Find where the given text appears and provide that cell's center as [X, Y] coordinate. 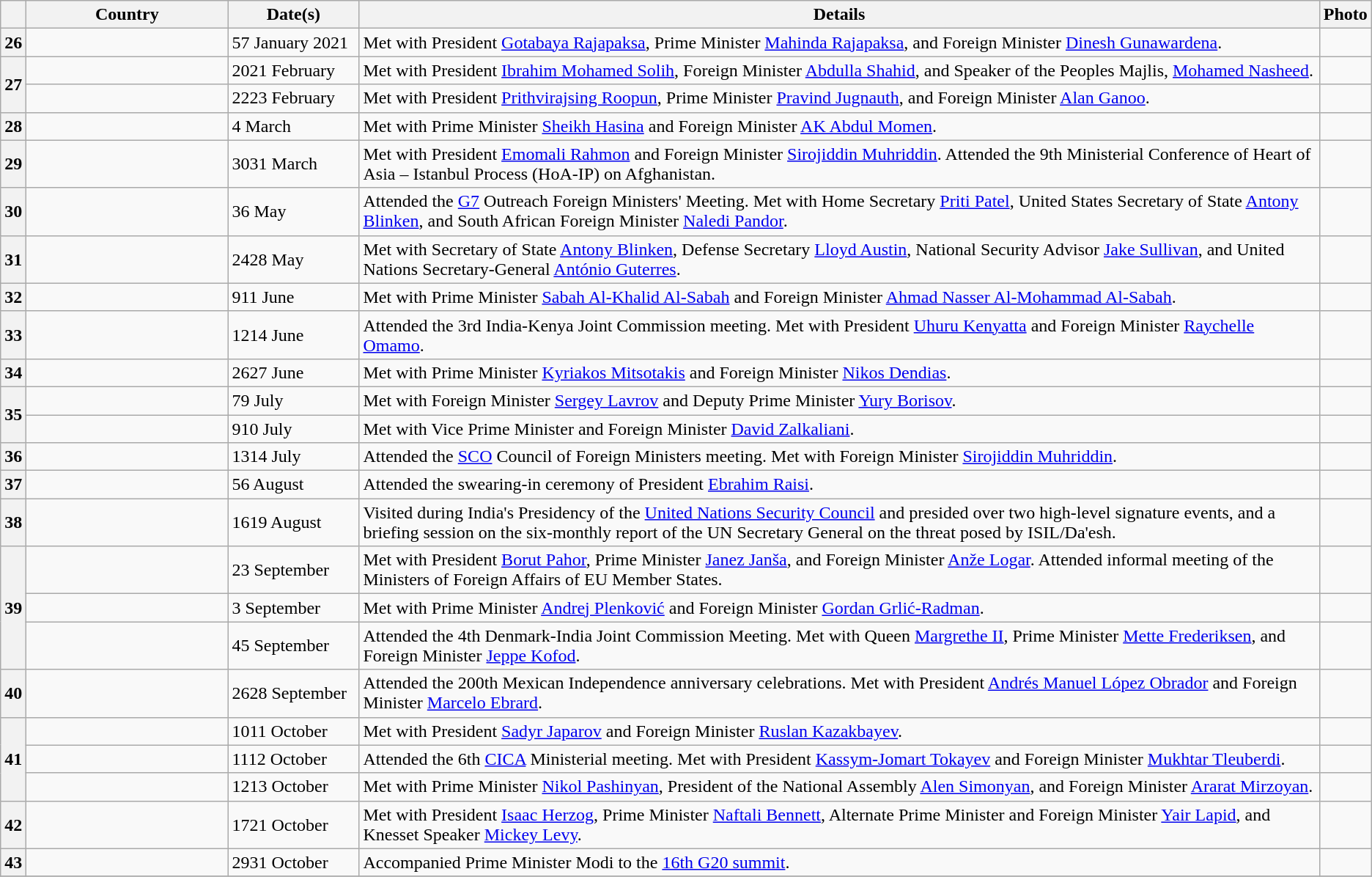
31 [13, 260]
3031 March [293, 164]
1314 July [293, 457]
Met with Prime Minister Sabah Al-Khalid Al-Sabah and Foreign Minister Ahmad Nasser Al-Mohammad Al-Sabah. [839, 297]
1619 August [293, 522]
42 [13, 824]
43 [13, 862]
41 [13, 759]
Met with President Prithvirajsing Roopun, Prime Minister Pravind Jugnauth, and Foreign Minister Alan Ganoo. [839, 98]
32 [13, 297]
Met with Prime Minister Andrej Plenković and Foreign Minister Gordan Grlić-Radman. [839, 608]
39 [13, 608]
Met with Prime Minister Sheikh Hasina and Foreign Minister AK Abdul Momen. [839, 126]
Met with President Gotabaya Rajapaksa, Prime Minister Mahinda Rajapaksa, and Foreign Minister Dinesh Gunawardena. [839, 43]
35 [13, 414]
56 August [293, 485]
Met with Prime Minister Kyriakos Mitsotakis and Foreign Minister Nikos Dendias. [839, 373]
Met with President Sadyr Japarov and Foreign Minister Ruslan Kazakbayev. [839, 731]
Details [839, 15]
1721 October [293, 824]
28 [13, 126]
1011 October [293, 731]
Photo [1346, 15]
910 July [293, 429]
Attended the 3rd India-Kenya Joint Commission meeting. Met with President Uhuru Kenyatta and Foreign Minister Raychelle Omamo. [839, 334]
Met with President Ibrahim Mohamed Solih, Foreign Minister Abdulla Shahid, and Speaker of the Peoples Majlis, Mohamed Nasheed. [839, 70]
34 [13, 373]
Attended the 200th Mexican Independence anniversary celebrations. Met with President Andrés Manuel López Obrador and Foreign Minister Marcelo Ebrard. [839, 694]
Accompanied Prime Minister Modi to the 16th G20 summit. [839, 862]
911 June [293, 297]
Attended the SCO Council of Foreign Ministers meeting. Met with Foreign Minister Sirojiddin Muhriddin. [839, 457]
40 [13, 694]
Met with Prime Minister Nikol Pashinyan, President of the National Assembly Alen Simonyan, and Foreign Minister Ararat Mirzoyan. [839, 787]
2021 February [293, 70]
23 September [293, 570]
1213 October [293, 787]
38 [13, 522]
Date(s) [293, 15]
Met with Vice Prime Minister and Foreign Minister David Zalkaliani. [839, 429]
27 [13, 84]
37 [13, 485]
36 [13, 457]
Attended the 6th CICA Ministerial meeting. Met with President Kassym-Jomart Tokayev and Foreign Minister Mukhtar Tleuberdi. [839, 759]
2628 September [293, 694]
30 [13, 211]
2627 June [293, 373]
Country [128, 15]
Attended the swearing-in ceremony of President Ebrahim Raisi. [839, 485]
Met with Foreign Minister Sergey Lavrov and Deputy Prime Minister Yury Borisov. [839, 400]
79 July [293, 400]
45 September [293, 645]
2223 February [293, 98]
4 March [293, 126]
2931 October [293, 862]
36 May [293, 211]
33 [13, 334]
29 [13, 164]
1214 June [293, 334]
57 January 2021 [293, 43]
26 [13, 43]
2428 May [293, 260]
1112 October [293, 759]
3 September [293, 608]
